From the cell containing the given text, extract its center point as [X, Y] coordinate. 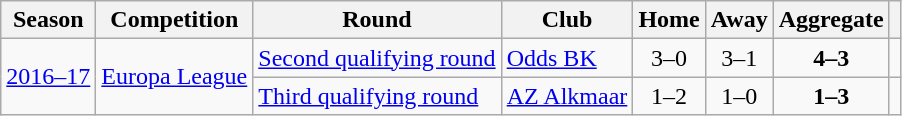
2016–17 [48, 77]
1–2 [669, 96]
Europa League [174, 77]
Home [669, 20]
Club [567, 20]
Second qualifying round [377, 58]
3–1 [739, 58]
Competition [174, 20]
4–3 [831, 58]
3–0 [669, 58]
Aggregate [831, 20]
Away [739, 20]
Round [377, 20]
Season [48, 20]
Odds BK [567, 58]
1–3 [831, 96]
AZ Alkmaar [567, 96]
1–0 [739, 96]
Third qualifying round [377, 96]
